Extract the (x, y) coordinate from the center of the cell holding the provided text.  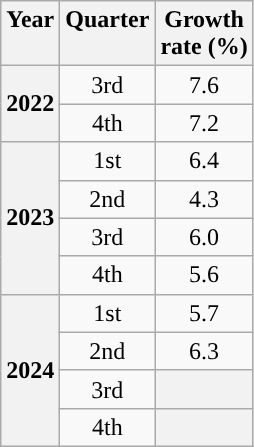
Year (30, 34)
2024 (30, 370)
5.7 (204, 313)
Quarter (108, 34)
5.6 (204, 275)
6.3 (204, 351)
6.0 (204, 237)
2023 (30, 218)
6.4 (204, 161)
Growthrate (%) (204, 34)
2022 (30, 104)
4.3 (204, 199)
7.6 (204, 85)
7.2 (204, 123)
